Extract the [X, Y] coordinate from the center of the cell holding the provided text.  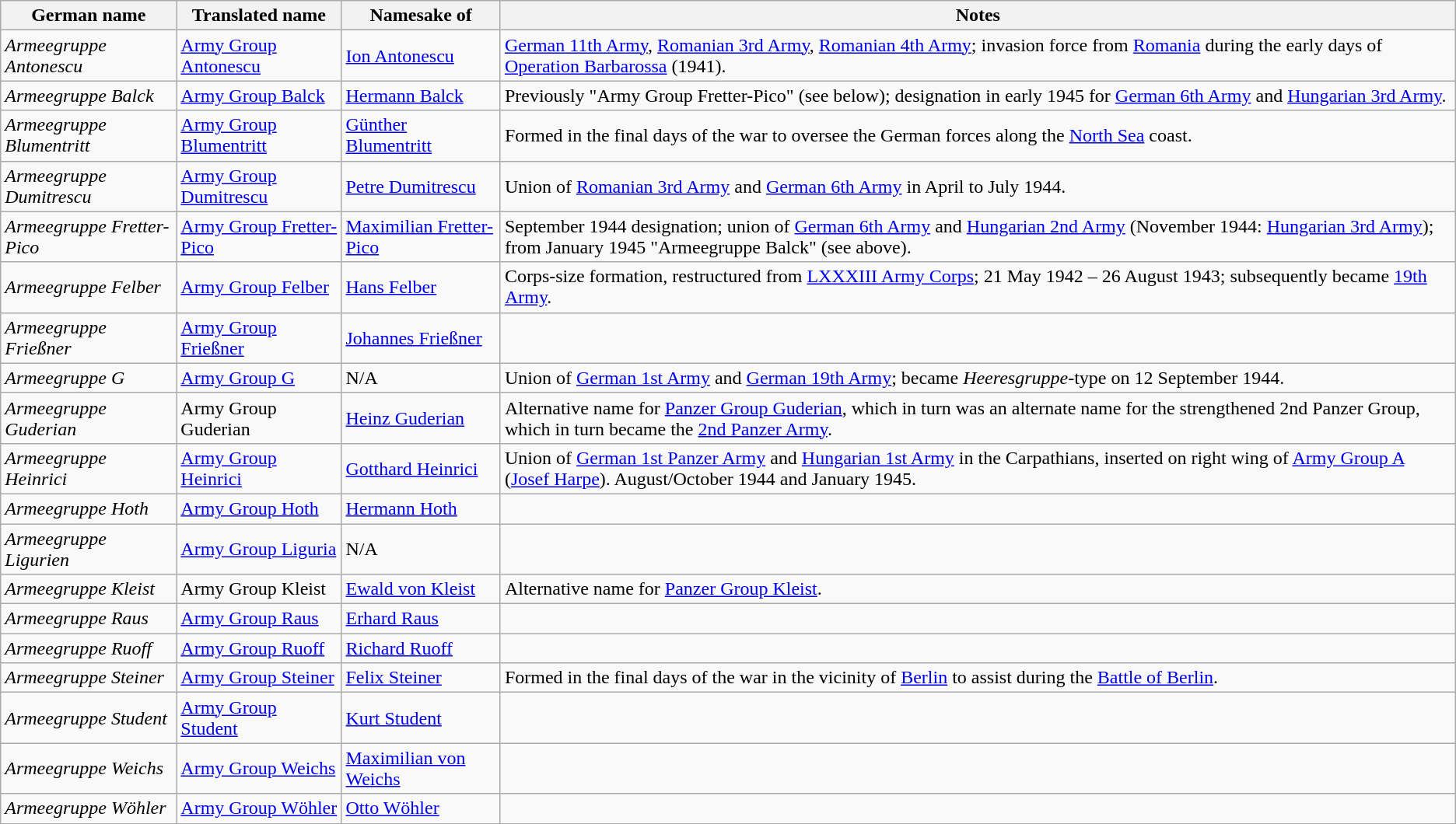
Army Group Balck [259, 96]
Heinz Guderian [421, 418]
Armeegruppe Blumentritt [89, 135]
Army Group Liguria [259, 549]
Armeegruppe Balck [89, 96]
Ewald von Kleist [421, 589]
Armeegruppe Weichs [89, 768]
Armeegruppe Hoth [89, 508]
Hermann Balck [421, 96]
Armeegruppe Felber [89, 288]
Armeegruppe Steiner [89, 678]
Maximilian Fretter-Pico [421, 236]
Formed in the final days of the war to oversee the German forces along the North Sea coast. [978, 135]
Translated name [259, 16]
Armeegruppe Frießner [89, 337]
Armeegruppe Antonescu [89, 56]
Kurt Student [421, 718]
Armeegruppe G [89, 378]
German name [89, 16]
Armeegruppe Dumitrescu [89, 187]
Armeegruppe Ligurien [89, 549]
Günther Blumentritt [421, 135]
Hermann Hoth [421, 508]
Army Group Kleist [259, 589]
Armeegruppe Student [89, 718]
Army Group Student [259, 718]
Gotthard Heinrici [421, 468]
Army Group Guderian [259, 418]
Army Group Weichs [259, 768]
Union of German 1st Army and German 19th Army; became Heeresgruppe-type on 12 September 1944. [978, 378]
Army Group Frießner [259, 337]
Maximilian von Weichs [421, 768]
Erhard Raus [421, 619]
Previously "Army Group Fretter-Pico" (see below); designation in early 1945 for German 6th Army and Hungarian 3rd Army. [978, 96]
Ion Antonescu [421, 56]
Armeegruppe Guderian [89, 418]
Army Group Ruoff [259, 648]
Army Group Dumitrescu [259, 187]
Union of Romanian 3rd Army and German 6th Army in April to July 1944. [978, 187]
Johannes Frießner [421, 337]
Felix Steiner [421, 678]
Richard Ruoff [421, 648]
Armeegruppe Heinrici [89, 468]
Army Group Raus [259, 619]
Army Group Felber [259, 288]
Army Group Heinrici [259, 468]
Hans Felber [421, 288]
Army Group Antonescu [259, 56]
Corps-size formation, restructured from LXXXIII Army Corps; 21 May 1942 – 26 August 1943; subsequently became 19th Army. [978, 288]
Armeegruppe Wöhler [89, 808]
Alternative name for Panzer Group Kleist. [978, 589]
Army Group Blumentritt [259, 135]
Army Group Steiner [259, 678]
Army Group Fretter-Pico [259, 236]
Armeegruppe Kleist [89, 589]
Namesake of [421, 16]
Armeegruppe Fretter-Pico [89, 236]
Armeegruppe Raus [89, 619]
Petre Dumitrescu [421, 187]
Army Group Hoth [259, 508]
Armeegruppe Ruoff [89, 648]
Formed in the final days of the war in the vicinity of Berlin to assist during the Battle of Berlin. [978, 678]
Army Group Wöhler [259, 808]
Otto Wöhler [421, 808]
German 11th Army, Romanian 3rd Army, Romanian 4th Army; invasion force from Romania during the early days of Operation Barbarossa (1941). [978, 56]
Notes [978, 16]
Army Group G [259, 378]
